From the cell containing the given text, extract its center point as (x, y) coordinate. 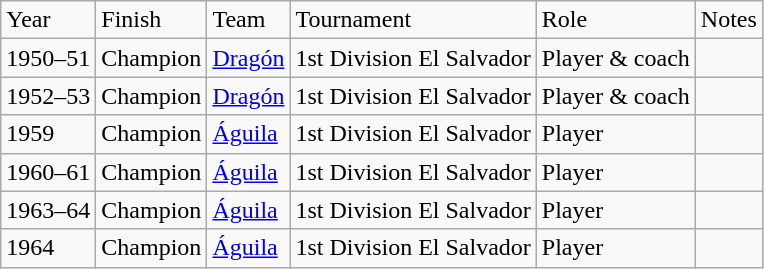
1963–64 (48, 210)
Notes (728, 20)
1964 (48, 248)
1960–61 (48, 172)
Finish (152, 20)
1950–51 (48, 58)
1959 (48, 134)
1952–53 (48, 96)
Role (616, 20)
Year (48, 20)
Tournament (413, 20)
Team (248, 20)
